Output the [x, y] coordinate of the center of the cell containing the given text.  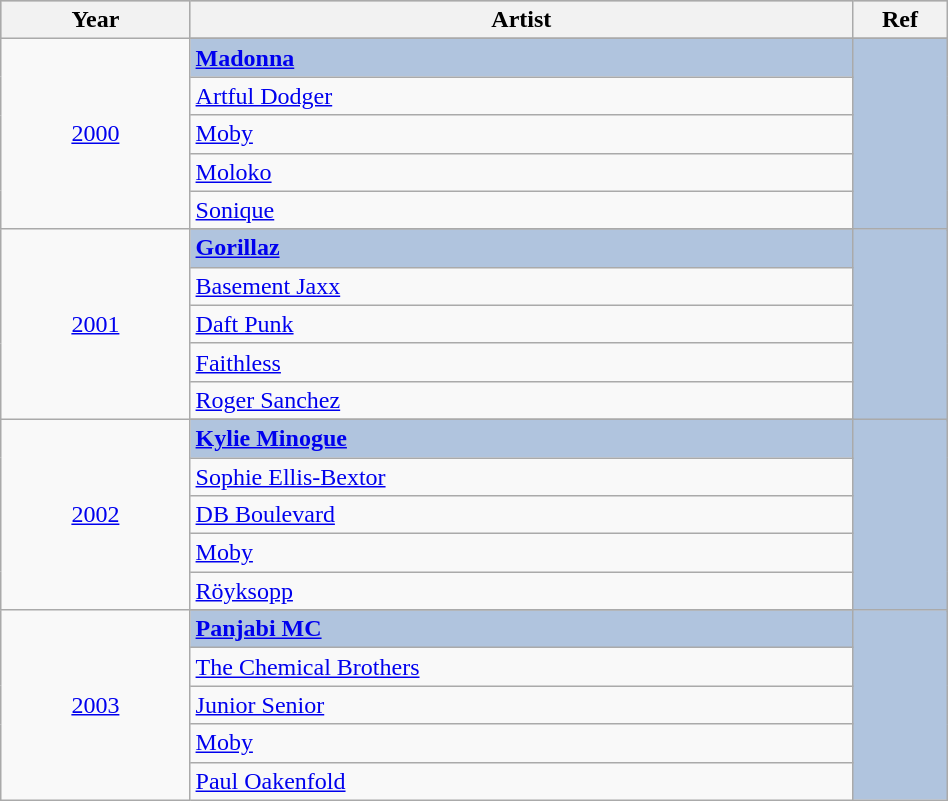
Röyksopp [522, 591]
Year [96, 20]
2003 [96, 705]
Artist [522, 20]
Junior Senior [522, 705]
Roger Sanchez [522, 400]
Paul Oakenfold [522, 781]
Faithless [522, 362]
Basement Jaxx [522, 286]
DB Boulevard [522, 515]
Moloko [522, 172]
Daft Punk [522, 324]
Panjabi MC [522, 629]
Ref [900, 20]
Sonique [522, 210]
2001 [96, 324]
Sophie Ellis-Bextor [522, 477]
2000 [96, 134]
2002 [96, 514]
The Chemical Brothers [522, 667]
Madonna [522, 58]
Gorillaz [522, 248]
Artful Dodger [522, 96]
Kylie Minogue [522, 438]
